Identify which cell holds the provided text, then report its (X, Y) central coordinate. 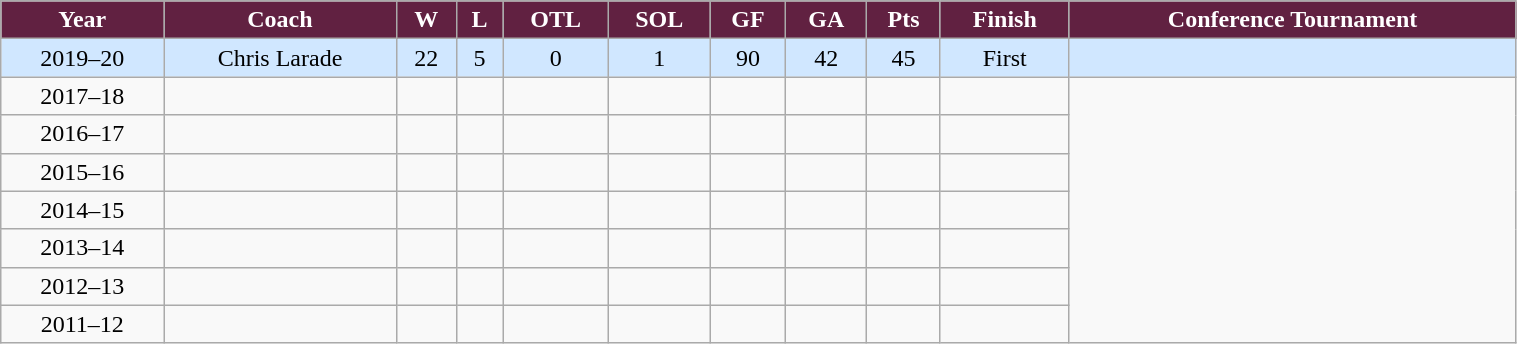
First (1004, 58)
GF (748, 20)
2016–17 (82, 134)
2015–16 (82, 172)
0 (556, 58)
2019–20 (82, 58)
2013–14 (82, 248)
22 (426, 58)
90 (748, 58)
SOL (660, 20)
45 (904, 58)
Conference Tournament (1292, 20)
W (426, 20)
2012–13 (82, 286)
GA (826, 20)
5 (479, 58)
Chris Larade (280, 58)
Coach (280, 20)
OTL (556, 20)
2014–15 (82, 210)
Finish (1004, 20)
2017–18 (82, 96)
Year (82, 20)
1 (660, 58)
2011–12 (82, 324)
Pts (904, 20)
L (479, 20)
42 (826, 58)
